Search for the cell housing the specified text and yield its [x, y] center coordinate. 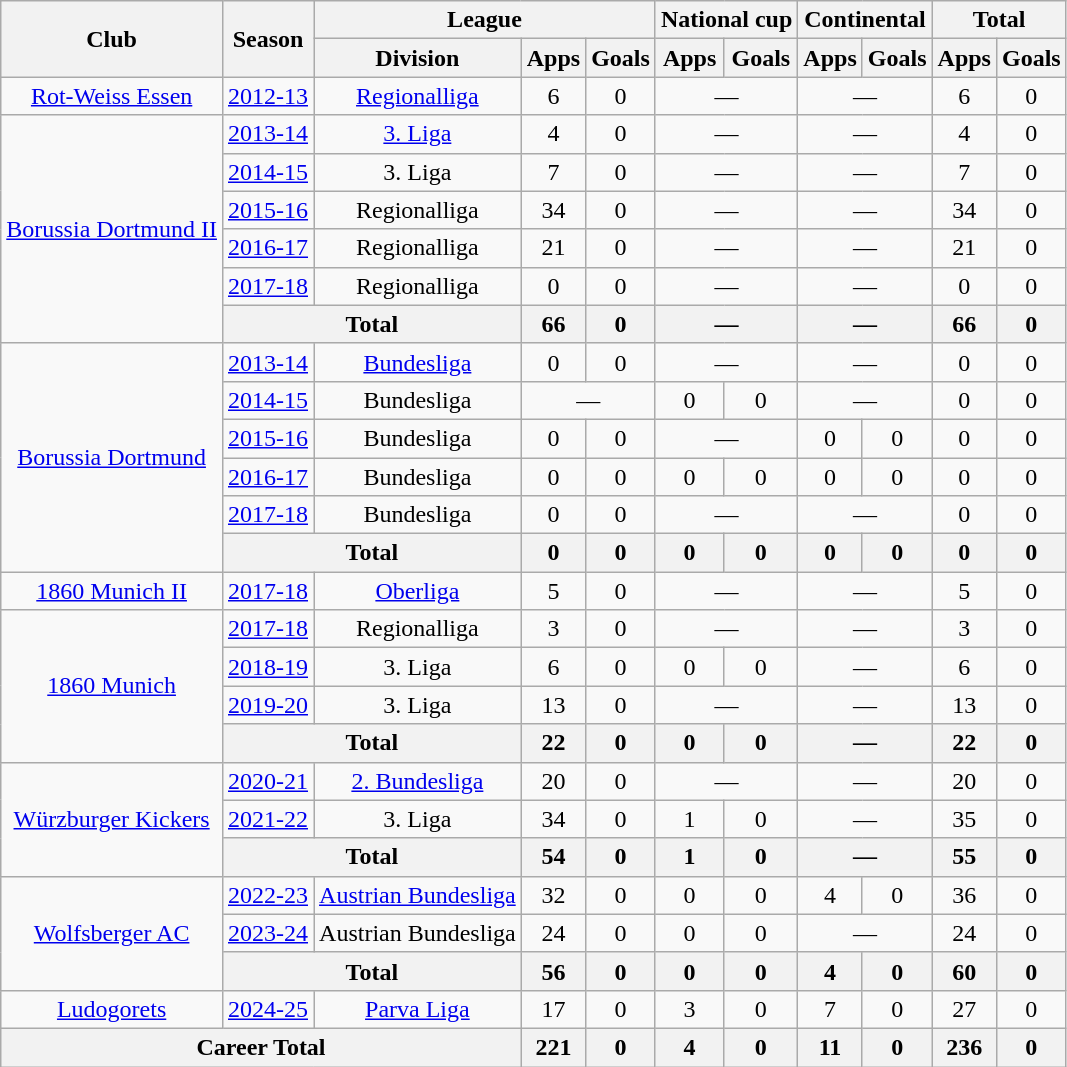
17 [553, 1009]
Career Total [261, 1047]
Parva Liga [418, 1009]
2018-19 [268, 667]
2021-22 [268, 819]
League [485, 20]
Division [418, 58]
60 [964, 971]
11 [830, 1047]
Ludogorets [112, 1009]
Season [268, 39]
Würzburger Kickers [112, 819]
Oberliga [418, 591]
2019-20 [268, 705]
35 [964, 819]
Wolfsberger AC [112, 933]
1860 Munich II [112, 591]
Continental [865, 20]
2020-21 [268, 781]
1860 Munich [112, 686]
Borussia Dortmund [112, 457]
2024-25 [268, 1009]
36 [964, 895]
2. Bundesliga [418, 781]
Borussia Dortmund II [112, 229]
National cup [726, 20]
56 [553, 971]
2012-13 [268, 96]
236 [964, 1047]
32 [553, 895]
221 [553, 1047]
55 [964, 857]
Rot-Weiss Essen [112, 96]
27 [964, 1009]
2023-24 [268, 933]
54 [553, 857]
Club [112, 39]
2022-23 [268, 895]
